Pinpoint the cell where the given text exists, returning its [X, Y] midpoint coordinate. 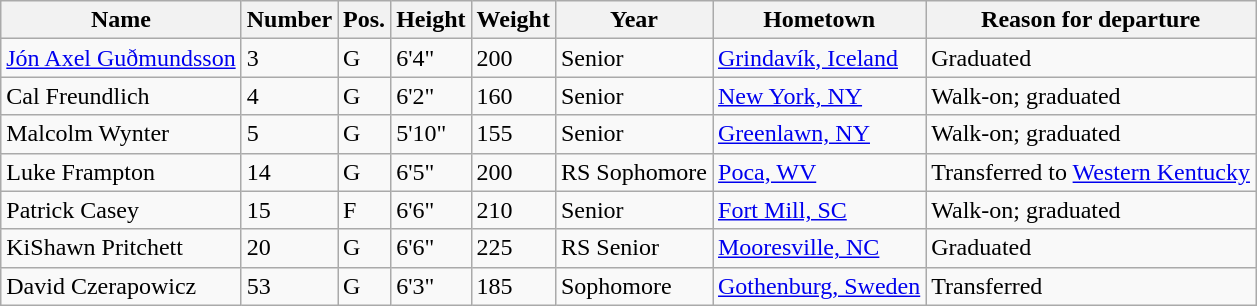
5'10" [431, 134]
Poca, WV [818, 172]
4 [289, 96]
210 [513, 210]
6'3" [431, 286]
160 [513, 96]
Reason for departure [1091, 20]
185 [513, 286]
Height [431, 20]
Gothenburg, Sweden [818, 286]
6'2" [431, 96]
RS Senior [634, 248]
New York, NY [818, 96]
F [364, 210]
Pos. [364, 20]
20 [289, 248]
225 [513, 248]
KiShawn Pritchett [121, 248]
Patrick Casey [121, 210]
15 [289, 210]
Weight [513, 20]
Luke Frampton [121, 172]
Mooresville, NC [818, 248]
5 [289, 134]
Number [289, 20]
David Czerapowicz [121, 286]
Name [121, 20]
155 [513, 134]
Jón Axel Guðmundsson [121, 58]
Fort Mill, SC [818, 210]
Transferred to Western Kentucky [1091, 172]
Grindavík, Iceland [818, 58]
Cal Freundlich [121, 96]
3 [289, 58]
6'5" [431, 172]
Transferred [1091, 286]
53 [289, 286]
6'4" [431, 58]
14 [289, 172]
Hometown [818, 20]
Malcolm Wynter [121, 134]
Sophomore [634, 286]
RS Sophomore [634, 172]
Year [634, 20]
Greenlawn, NY [818, 134]
